Return (x, y) of the center of cell containing provided text 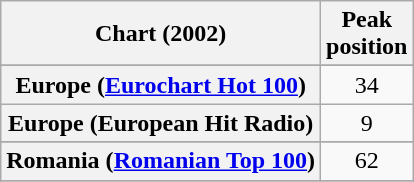
9 (367, 123)
Peakposition (367, 34)
62 (367, 161)
Europe (Eurochart Hot 100) (161, 85)
34 (367, 85)
Chart (2002) (161, 34)
Romania (Romanian Top 100) (161, 161)
Europe (European Hit Radio) (161, 123)
